Search for the cell housing the specified text and yield its [X, Y] center coordinate. 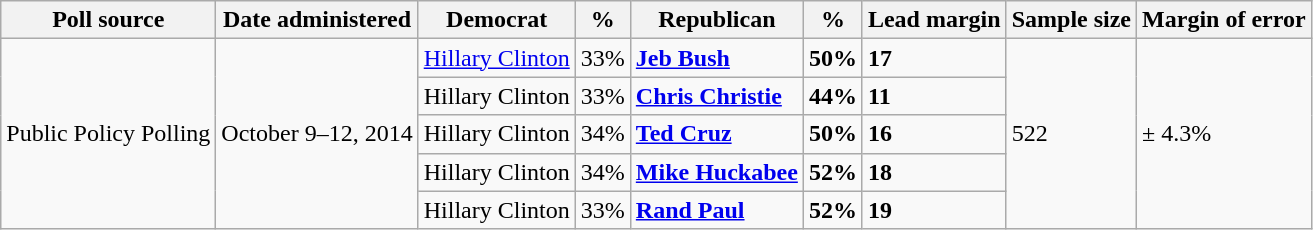
44% [832, 96]
Sample size [1071, 20]
Public Policy Polling [108, 134]
522 [1071, 134]
Republican [716, 20]
Margin of error [1224, 20]
16 [934, 134]
Date administered [317, 20]
± 4.3% [1224, 134]
Lead margin [934, 20]
11 [934, 96]
Rand Paul [716, 210]
Jeb Bush [716, 58]
Chris Christie [716, 96]
Poll source [108, 20]
18 [934, 172]
Democrat [496, 20]
October 9–12, 2014 [317, 134]
Ted Cruz [716, 134]
17 [934, 58]
Mike Huckabee [716, 172]
19 [934, 210]
